From the cell containing the given text, extract its center point as [x, y] coordinate. 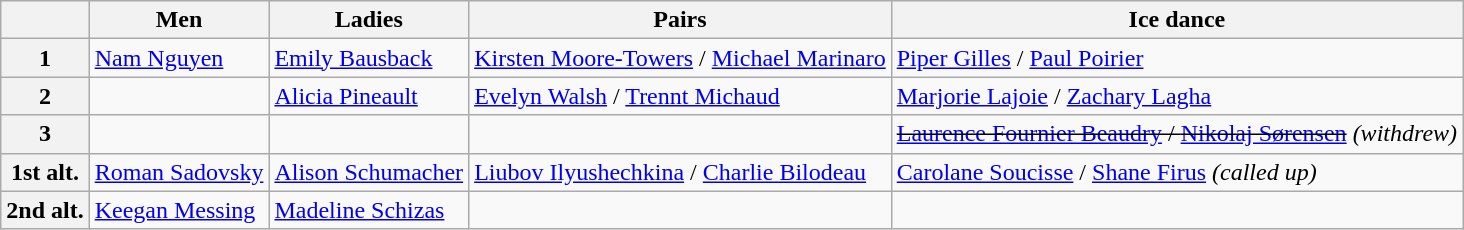
Madeline Schizas [369, 210]
Roman Sadovsky [179, 172]
Alison Schumacher [369, 172]
2 [45, 96]
Nam Nguyen [179, 58]
Marjorie Lajoie / Zachary Lagha [1176, 96]
Liubov Ilyushechkina / Charlie Bilodeau [680, 172]
Ladies [369, 20]
2nd alt. [45, 210]
Emily Bausback [369, 58]
Evelyn Walsh / Trennt Michaud [680, 96]
Alicia Pineault [369, 96]
Keegan Messing [179, 210]
1st alt. [45, 172]
Ice dance [1176, 20]
Laurence Fournier Beaudry / Nikolaj Sørensen (withdrew) [1176, 134]
3 [45, 134]
Kirsten Moore-Towers / Michael Marinaro [680, 58]
1 [45, 58]
Carolane Soucisse / Shane Firus (called up) [1176, 172]
Men [179, 20]
Pairs [680, 20]
Piper Gilles / Paul Poirier [1176, 58]
